Find where the given text appears and provide that cell's center as [x, y] coordinate. 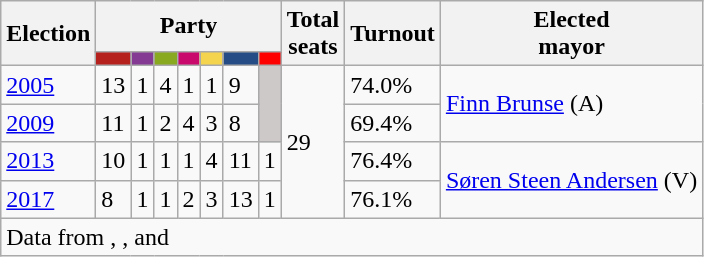
Electedmayor [571, 34]
2013 [48, 161]
2017 [48, 199]
Totalseats [313, 34]
76.1% [393, 199]
Finn Brunse (A) [571, 104]
Party [188, 26]
76.4% [393, 161]
9 [240, 85]
Turnout [393, 34]
Data from , , and [352, 237]
Election [48, 34]
2009 [48, 123]
2005 [48, 85]
29 [313, 142]
10 [114, 161]
69.4% [393, 123]
Søren Steen Andersen (V) [571, 180]
74.0% [393, 85]
